Return the (X, Y) coordinate for the center point of the cell that contains the specified text.  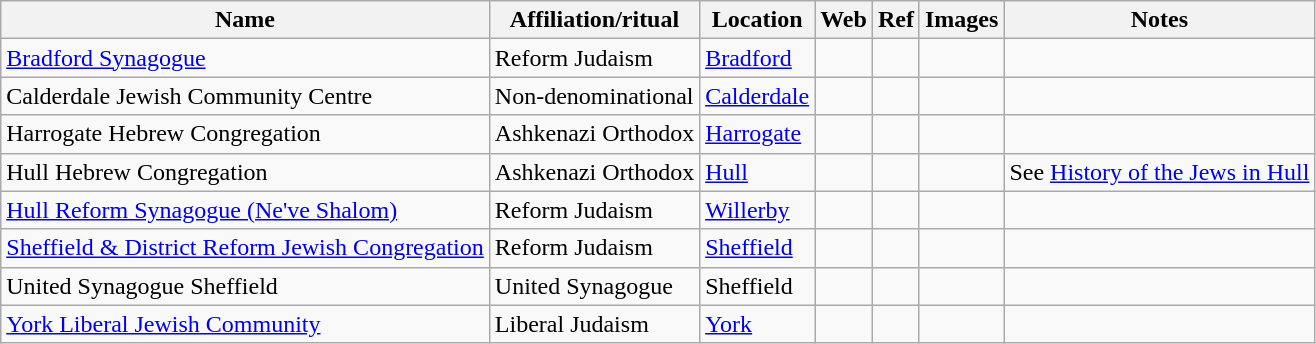
Hull Reform Synagogue (Ne've Shalom) (246, 210)
United Synagogue Sheffield (246, 286)
Harrogate (758, 134)
York Liberal Jewish Community (246, 324)
Notes (1160, 20)
United Synagogue (594, 286)
Sheffield & District Reform Jewish Congregation (246, 248)
Name (246, 20)
Willerby (758, 210)
See History of the Jews in Hull (1160, 172)
Affiliation/ritual (594, 20)
Bradford (758, 58)
Hull Hebrew Congregation (246, 172)
Hull (758, 172)
Non-denominational (594, 96)
Images (961, 20)
Bradford Synagogue (246, 58)
Harrogate Hebrew Congregation (246, 134)
Liberal Judaism (594, 324)
Web (844, 20)
Calderdale (758, 96)
Ref (896, 20)
York (758, 324)
Calderdale Jewish Community Centre (246, 96)
Location (758, 20)
